Detect which cell encompasses the target text, then output its (x, y) center coordinate. 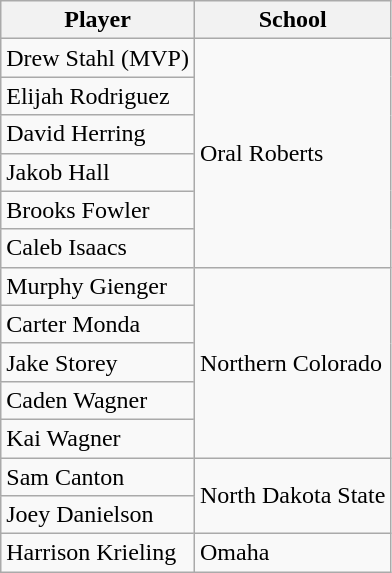
Carter Monda (98, 324)
Player (98, 20)
Murphy Gienger (98, 286)
Harrison Krieling (98, 553)
Kai Wagner (98, 438)
Jakob Hall (98, 172)
Oral Roberts (292, 153)
North Dakota State (292, 496)
School (292, 20)
Jake Storey (98, 362)
Drew Stahl (MVP) (98, 58)
Brooks Fowler (98, 210)
Caden Wagner (98, 400)
Sam Canton (98, 477)
David Herring (98, 134)
Elijah Rodriguez (98, 96)
Joey Danielson (98, 515)
Northern Colorado (292, 362)
Caleb Isaacs (98, 248)
Omaha (292, 553)
